Find where the given text appears and provide that cell's center as [x, y] coordinate. 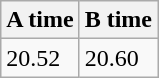
20.52 [40, 58]
20.60 [118, 58]
B time [118, 20]
A time [40, 20]
